Return [X, Y] of the center of cell containing provided text 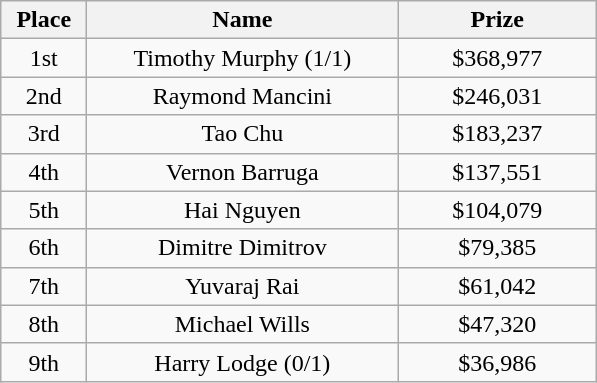
4th [44, 172]
Dimitre Dimitrov [242, 248]
Timothy Murphy (1/1) [242, 58]
$183,237 [498, 134]
Yuvaraj Rai [242, 286]
Michael Wills [242, 324]
$61,042 [498, 286]
$104,079 [498, 210]
6th [44, 248]
$368,977 [498, 58]
$47,320 [498, 324]
7th [44, 286]
Raymond Mancini [242, 96]
5th [44, 210]
9th [44, 362]
2nd [44, 96]
1st [44, 58]
Vernon Barruga [242, 172]
Tao Chu [242, 134]
8th [44, 324]
$137,551 [498, 172]
Harry Lodge (0/1) [242, 362]
$79,385 [498, 248]
Prize [498, 20]
Name [242, 20]
Hai Nguyen [242, 210]
$246,031 [498, 96]
$36,986 [498, 362]
3rd [44, 134]
Place [44, 20]
